Identify which cell holds the provided text, then report its (X, Y) central coordinate. 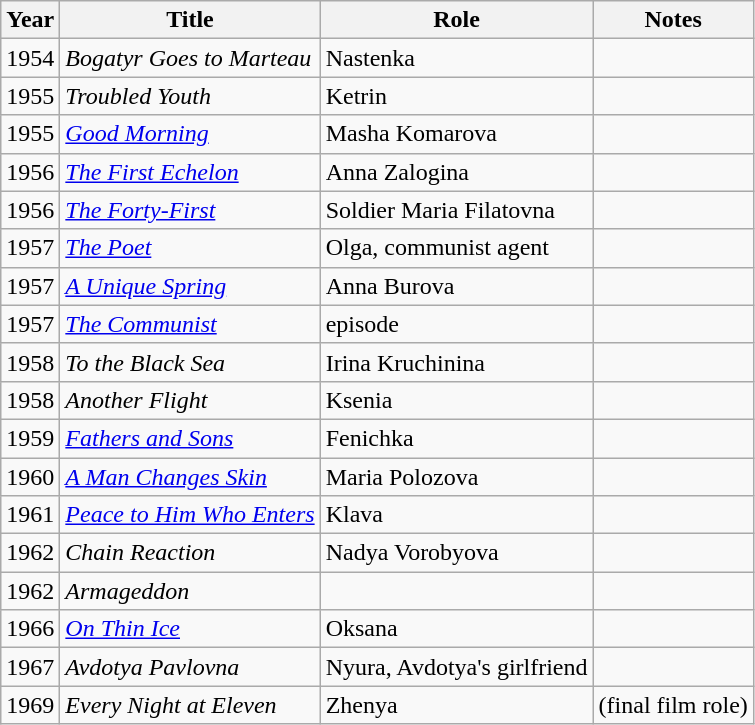
A Unique Spring (190, 286)
Avdotya Pavlovna (190, 667)
1954 (30, 58)
1967 (30, 667)
Ketrin (456, 96)
Zhenya (456, 705)
Role (456, 20)
Every Night at Eleven (190, 705)
Peace to Him Who Enters (190, 515)
1961 (30, 515)
A Man Changes Skin (190, 477)
Oksana (456, 629)
Olga, communist agent (456, 248)
To the Black Sea (190, 362)
Maria Polozova (456, 477)
Anna Burova (456, 286)
episode (456, 324)
Year (30, 20)
(final film role) (673, 705)
Nadya Vorobyova (456, 553)
The First Echelon (190, 172)
Irina Kruchinina (456, 362)
Notes (673, 20)
On Thin Ice (190, 629)
1960 (30, 477)
Another Flight (190, 400)
Klava (456, 515)
Armageddon (190, 591)
1966 (30, 629)
The Communist (190, 324)
1959 (30, 438)
Title (190, 20)
Fenichka (456, 438)
The Poet (190, 248)
The Forty-First (190, 210)
Troubled Youth (190, 96)
Bogatyr Goes to Marteau (190, 58)
Nyura, Avdotya's girlfriend (456, 667)
Masha Komarova (456, 134)
Ksenia (456, 400)
1969 (30, 705)
Good Morning (190, 134)
Chain Reaction (190, 553)
Fathers and Sons (190, 438)
Anna Zalogina (456, 172)
Soldier Maria Filatovna (456, 210)
Nastenka (456, 58)
